Detect which cell encompasses the target text, then output its (X, Y) center coordinate. 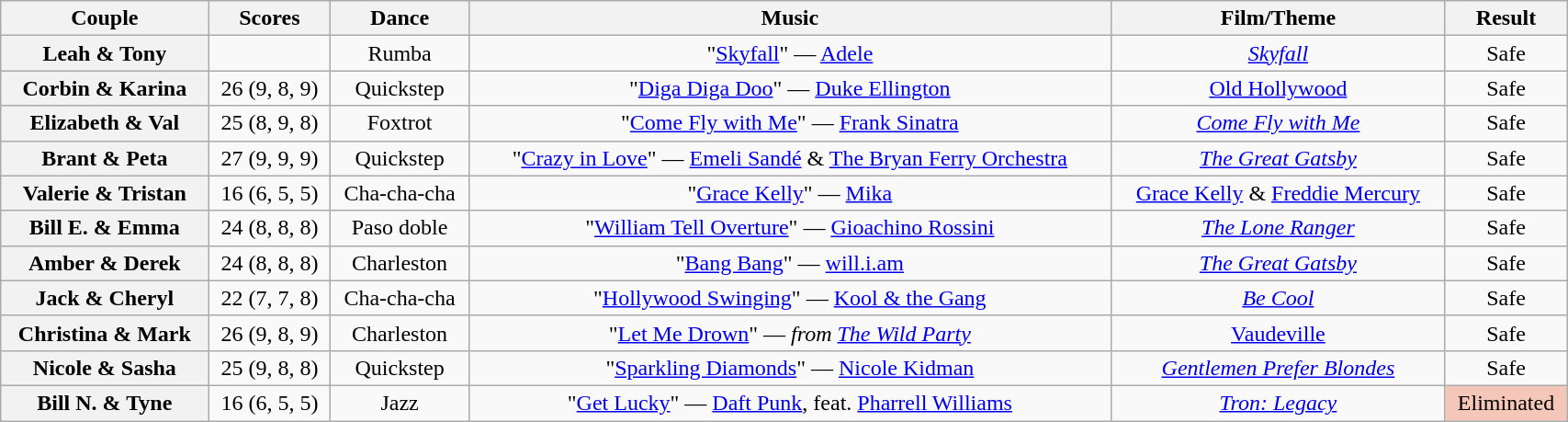
Christina & Mark (105, 333)
"Grace Kelly" — Mika (790, 193)
25 (8, 9, 8) (270, 123)
"William Tell Overture" — Gioachino Rossini (790, 228)
"Come Fly with Me" — Frank Sinatra (790, 123)
Nicole & Sasha (105, 368)
Rumba (400, 53)
27 (9, 9, 9) (270, 158)
The Lone Ranger (1278, 228)
Gentlemen Prefer Blondes (1278, 368)
"Hollywood Swinging" — Kool & the Gang (790, 298)
Music (790, 18)
Scores (270, 18)
Leah & Tony (105, 53)
Dance (400, 18)
Amber & Derek (105, 263)
Old Hollywood (1278, 88)
Couple (105, 18)
22 (7, 7, 8) (270, 298)
Eliminated (1506, 403)
25 (9, 8, 8) (270, 368)
Come Fly with Me (1278, 123)
"Skyfall" — Adele (790, 53)
Skyfall (1278, 53)
"Let Me Drown" — from The Wild Party (790, 333)
"Diga Diga Doo" — Duke Ellington (790, 88)
"Crazy in Love" — Emeli Sandé & The Bryan Ferry Orchestra (790, 158)
Vaudeville (1278, 333)
Bill N. & Tyne (105, 403)
Valerie & Tristan (105, 193)
"Get Lucky" — Daft Punk, feat. Pharrell Williams (790, 403)
Result (1506, 18)
Tron: Legacy (1278, 403)
Film/Theme (1278, 18)
Bill E. & Emma (105, 228)
"Sparkling Diamonds" — Nicole Kidman (790, 368)
Jack & Cheryl (105, 298)
Brant & Peta (105, 158)
Paso doble (400, 228)
"Bang Bang" — will.i.am (790, 263)
Grace Kelly & Freddie Mercury (1278, 193)
Foxtrot (400, 123)
Elizabeth & Val (105, 123)
Corbin & Karina (105, 88)
Jazz (400, 403)
Be Cool (1278, 298)
